Scan for the cell matching the given text and deliver its (x, y) coordinate at center. 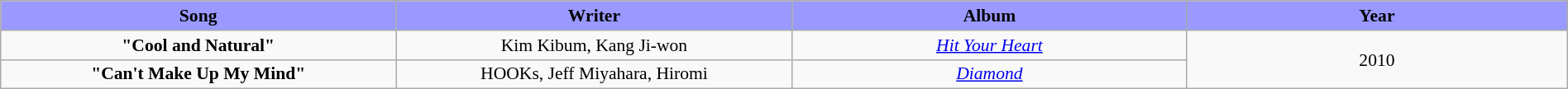
"Cool and Natural" (198, 44)
HOOKs, Jeff Miyahara, Hiromi (595, 74)
Year (1378, 16)
"Can't Make Up My Mind" (198, 74)
Writer (595, 16)
Hit Your Heart (989, 44)
Album (989, 16)
2010 (1378, 59)
Song (198, 16)
Diamond (989, 74)
Kim Kibum, Kang Ji-won (595, 44)
